Capture the cell that displays the provided text and extract its [X, Y] central coordinate. 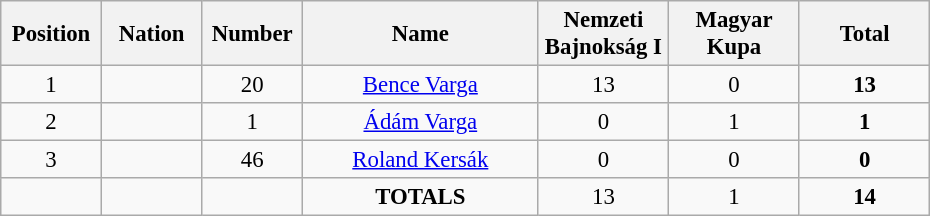
20 [252, 85]
Roland Kersák [421, 160]
Name [421, 34]
46 [252, 160]
14 [864, 197]
2 [52, 122]
Bence Varga [421, 85]
TOTALS [421, 197]
Nemzeti Bajnokság I [604, 34]
Nation [152, 34]
Magyar Kupa [734, 34]
Number [252, 34]
Total [864, 34]
3 [52, 160]
Ádám Varga [421, 122]
Position [52, 34]
